Scan for the cell matching the given text and deliver its [X, Y] coordinate at center. 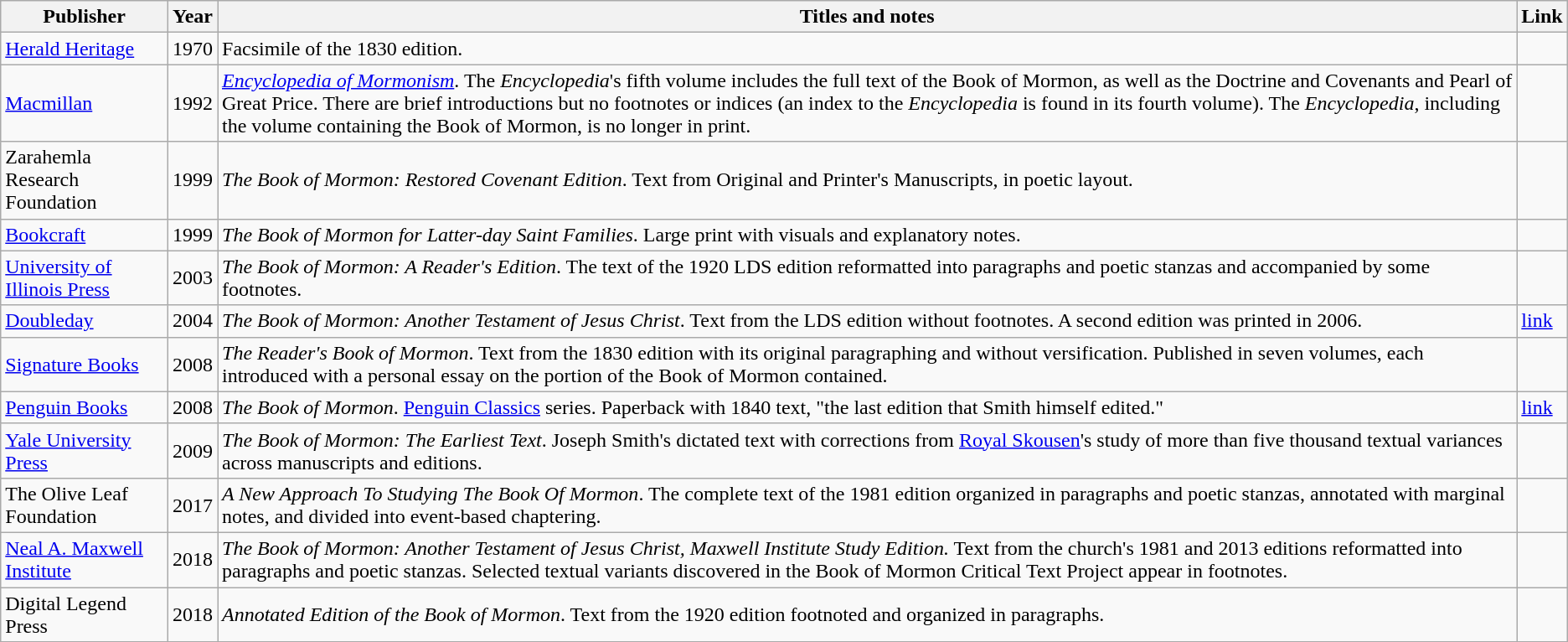
Titles and notes [868, 17]
Bookcraft [85, 235]
Facsimile of the 1830 edition. [868, 49]
2009 [193, 451]
Yale University Press [85, 451]
1992 [193, 103]
Zarahemla Research Foundation [85, 180]
The Book of Mormon: Restored Covenant Edition. Text from Original and Printer's Manuscripts, in poetic layout. [868, 180]
The Book of Mormon for Latter-day Saint Families. Large print with visuals and explanatory notes. [868, 235]
Year [193, 17]
Annotated Edition of the Book of Mormon. Text from the 1920 edition footnoted and organized in paragraphs. [868, 614]
Neal A. Maxwell Institute [85, 560]
Doubleday [85, 321]
2003 [193, 278]
The Book of Mormon. Penguin Classics series. Paperback with 1840 text, "the last edition that Smith himself edited." [868, 407]
Penguin Books [85, 407]
University of Illinois Press [85, 278]
2017 [193, 505]
1970 [193, 49]
2004 [193, 321]
Signature Books [85, 364]
Macmillan [85, 103]
The Olive Leaf Foundation [85, 505]
Digital Legend Press [85, 614]
Publisher [85, 17]
Link [1542, 17]
Herald Heritage [85, 49]
The Book of Mormon: Another Testament of Jesus Christ. Text from the LDS edition without footnotes. A second edition was printed in 2006. [868, 321]
